Identify which cell holds the provided text, then report its (X, Y) central coordinate. 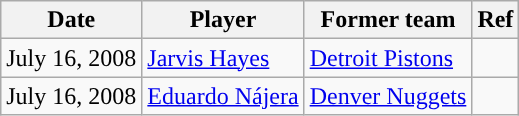
Player (223, 20)
Denver Nuggets (388, 96)
Jarvis Hayes (223, 58)
Former team (388, 20)
Date (72, 20)
Detroit Pistons (388, 58)
Ref (496, 20)
Eduardo Nájera (223, 96)
